Find where the given text appears and provide that cell's center as (X, Y) coordinate. 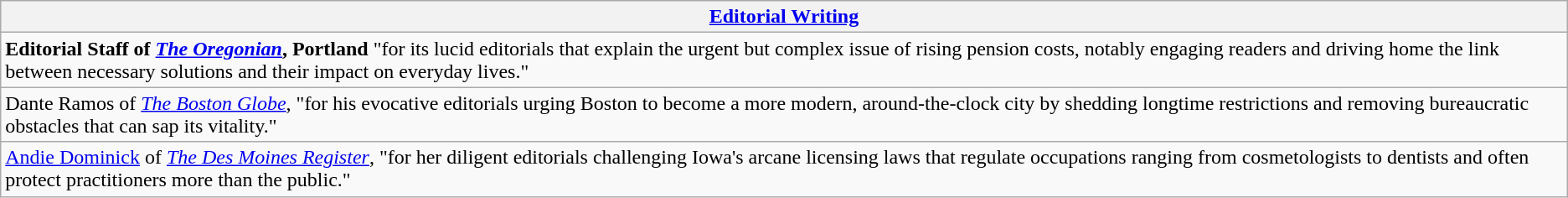
Editorial Writing (784, 17)
